Return the (X, Y) coordinate for the center point of the cell that contains the specified text.  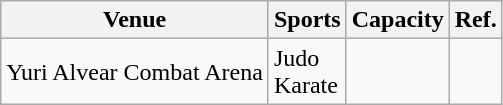
Venue (135, 20)
JudoKarate (307, 72)
Sports (307, 20)
Ref. (476, 20)
Yuri Alvear Combat Arena (135, 72)
Capacity (398, 20)
